Capture the cell that displays the provided text and extract its [x, y] central coordinate. 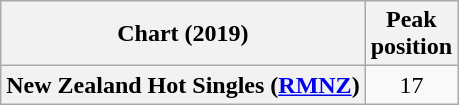
New Zealand Hot Singles (RMNZ) [183, 85]
Chart (2019) [183, 34]
17 [411, 85]
Peakposition [411, 34]
